Identify which cell holds the provided text, then report its (x, y) central coordinate. 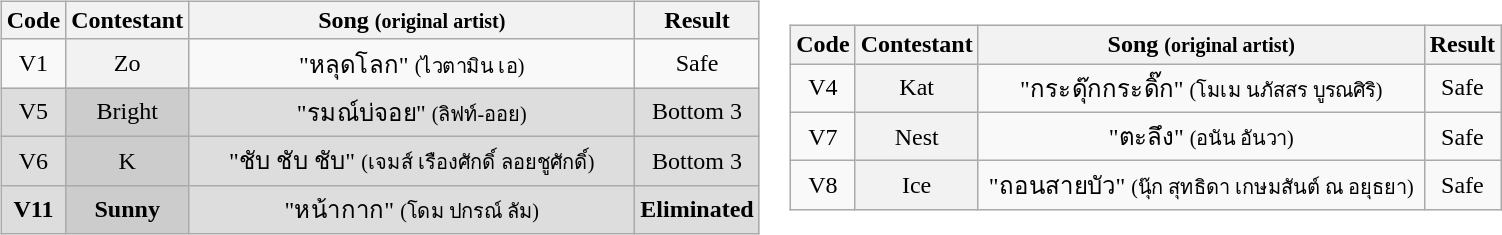
V5 (33, 112)
"กระดุ๊กกระดิ๊ก" (โมเม นภัสสร บูรณศิริ) (1201, 88)
V7 (823, 136)
Nest (916, 136)
V8 (823, 186)
Eliminated (697, 210)
"หลุดโลก" (ไวตามิน เอ) (412, 64)
"ถอนสายบัว" (นุ๊ก สุทธิดา เกษมสันต์ ณ อยุธยา) (1201, 186)
V4 (823, 88)
Zo (128, 64)
V1 (33, 64)
V6 (33, 160)
Ice (916, 186)
Sunny (128, 210)
Kat (916, 88)
"รมณ์บ่จอย" (ลิฟท์-ออย) (412, 112)
"ตะลึง" (อนัน อันวา) (1201, 136)
K (128, 160)
"ชับ ชับ ชับ" (เจมส์ เรืองศักดิ์ ลอยชูศักดิ์) (412, 160)
"หน้ากาก" (โดม ปกรณ์ ลัม) (412, 210)
V11 (33, 210)
Bright (128, 112)
